Identify which cell holds the provided text, then report its [x, y] central coordinate. 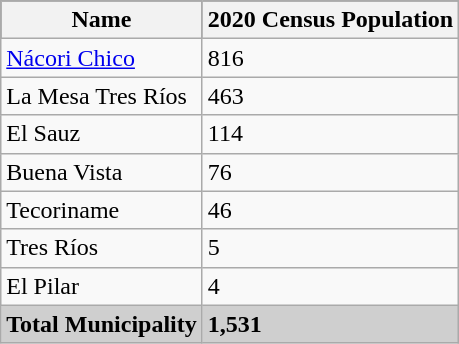
La Mesa Tres Ríos [102, 96]
114 [330, 134]
2020 Census Population [330, 20]
1,531 [330, 324]
Name [102, 20]
El Sauz [102, 134]
463 [330, 96]
76 [330, 172]
Total Municipality [102, 324]
Nácori Chico [102, 58]
Buena Vista [102, 172]
816 [330, 58]
46 [330, 210]
5 [330, 248]
Tres Ríos [102, 248]
4 [330, 286]
Tecoriname [102, 210]
El Pilar [102, 286]
